Detect which cell encompasses the target text, then output its (X, Y) center coordinate. 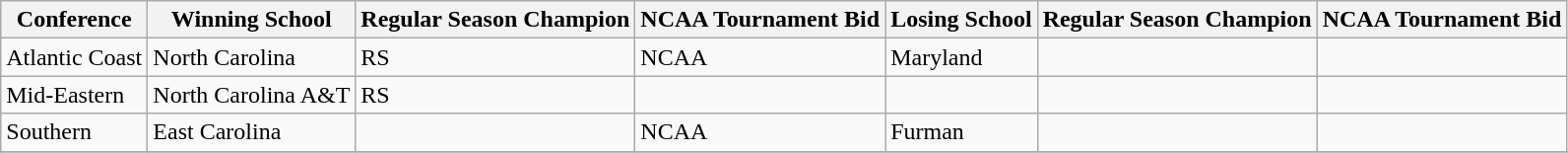
Southern (75, 132)
North Carolina (252, 57)
North Carolina A&T (252, 95)
Atlantic Coast (75, 57)
Mid-Eastern (75, 95)
Maryland (961, 57)
Losing School (961, 20)
East Carolina (252, 132)
Conference (75, 20)
Winning School (252, 20)
Furman (961, 132)
